Scan for the cell matching the given text and deliver its [x, y] coordinate at center. 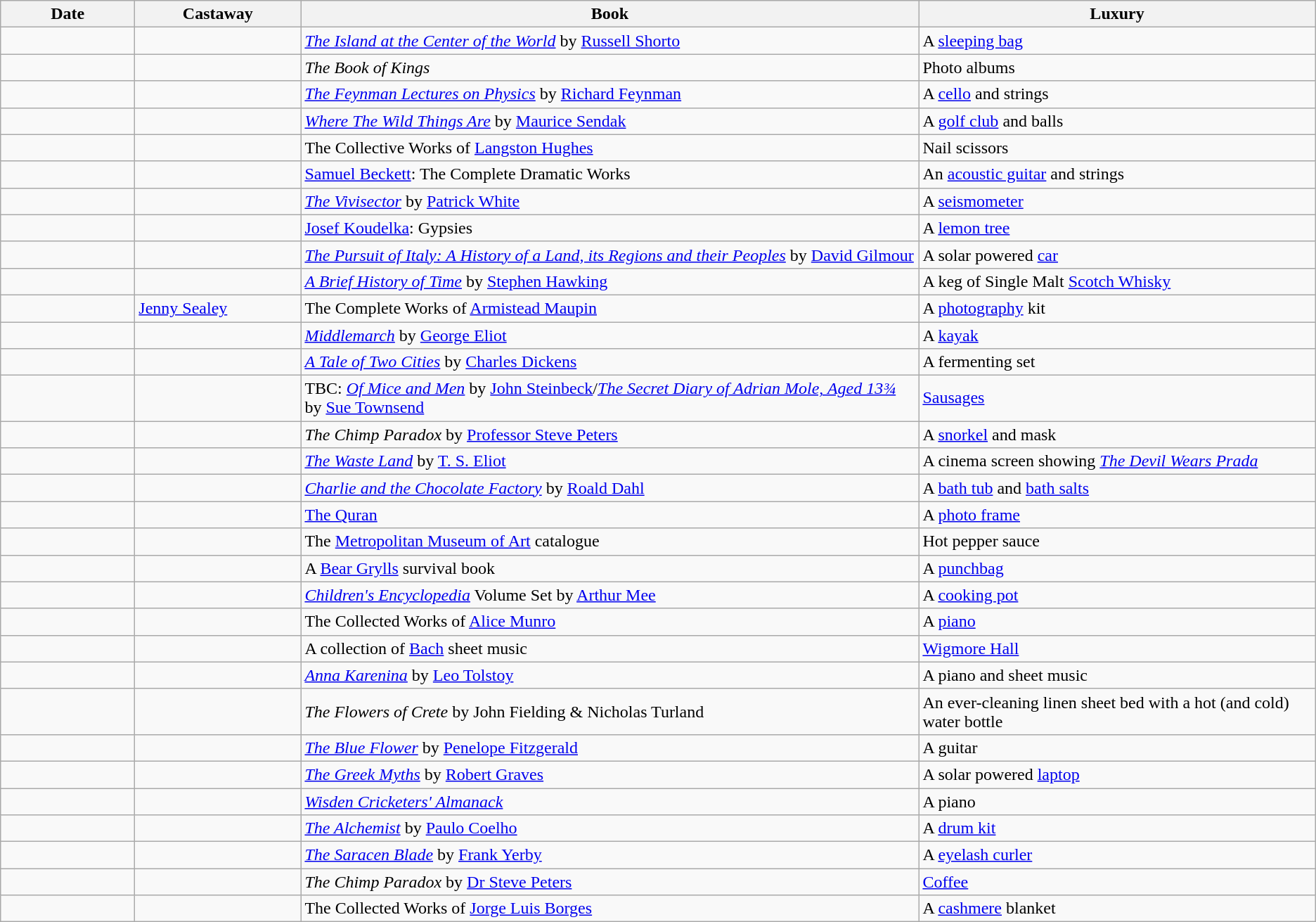
The Flowers of Crete by John Fielding & Nicholas Turland [610, 712]
Coffee [1117, 882]
A punchbag [1117, 568]
The Collected Works of Jorge Luis Borges [610, 909]
A lemon tree [1117, 228]
Wigmore Hall [1117, 648]
Book [610, 14]
The Blue Flower by Penelope Fitzgerald [610, 748]
Samuel Beckett: The Complete Dramatic Works [610, 174]
The Saracen Blade by Frank Yerby [610, 855]
A keg of Single Malt Scotch Whisky [1117, 281]
The Pursuit of Italy: A History of a Land, its Regions and their Peoples by David Gilmour [610, 255]
A solar powered laptop [1117, 774]
A cashmere blanket [1117, 909]
TBC: Of Mice and Men by John Steinbeck/The Secret Diary of Adrian Mole, Aged 13¾ by Sue Townsend [610, 398]
The Island at the Center of the World by Russell Shorto [610, 41]
Luxury [1117, 14]
A guitar [1117, 748]
The Vivisector by Patrick White [610, 201]
A golf club and balls [1117, 121]
Date [67, 14]
The Chimp Paradox by Dr Steve Peters [610, 882]
A photo frame [1117, 515]
Photo albums [1117, 68]
A cello and strings [1117, 94]
The Complete Works of Armistead Maupin [610, 308]
A seismometer [1117, 201]
The Feynman Lectures on Physics by Richard Feynman [610, 94]
A piano and sheet music [1117, 675]
The Collective Works of Langston Hughes [610, 148]
A Brief History of Time by Stephen Hawking [610, 281]
The Quran [610, 515]
Josef Koudelka: Gypsies [610, 228]
A drum kit [1117, 828]
A cooking pot [1117, 595]
The Waste Land by T. S. Eliot [610, 461]
A Tale of Two Cities by Charles Dickens [610, 362]
A kayak [1117, 335]
Middlemarch by George Eliot [610, 335]
A photography kit [1117, 308]
Hot pepper sauce [1117, 542]
Charlie and the Chocolate Factory by Roald Dahl [610, 488]
The Greek Myths by Robert Graves [610, 774]
The Alchemist by Paulo Coelho [610, 828]
Children's Encyclopedia Volume Set by Arthur Mee [610, 595]
The Metropolitan Museum of Art catalogue [610, 542]
Castaway [218, 14]
A collection of Bach sheet music [610, 648]
A eyelash curler [1117, 855]
A Bear Grylls survival book [610, 568]
An ever-cleaning linen sheet bed with a hot (and cold) water bottle [1117, 712]
Sausages [1117, 398]
A cinema screen showing The Devil Wears Prada [1117, 461]
Wisden Cricketers' Almanack [610, 801]
A snorkel and mask [1117, 435]
The Chimp Paradox by Professor Steve Peters [610, 435]
Anna Karenina by Leo Tolstoy [610, 675]
The Collected Works of Alice Munro [610, 622]
A solar powered car [1117, 255]
Nail scissors [1117, 148]
A sleeping bag [1117, 41]
An acoustic guitar and strings [1117, 174]
Where The Wild Things Are by Maurice Sendak [610, 121]
Jenny Sealey [218, 308]
The Book of Kings [610, 68]
A bath tub and bath salts [1117, 488]
A fermenting set [1117, 362]
